Identify which cell holds the provided text, then report its [X, Y] central coordinate. 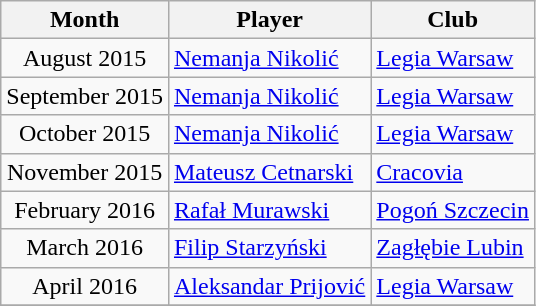
Pogoń Szczecin [453, 210]
October 2015 [85, 134]
September 2015 [85, 96]
Aleksandar Prijović [269, 286]
February 2016 [85, 210]
Player [269, 20]
Cracovia [453, 172]
Filip Starzyński [269, 248]
April 2016 [85, 286]
Zagłębie Lubin [453, 248]
August 2015 [85, 58]
Mateusz Cetnarski [269, 172]
Rafał Murawski [269, 210]
Month [85, 20]
November 2015 [85, 172]
Club [453, 20]
March 2016 [85, 248]
